Scan for the cell matching the given text and deliver its (X, Y) coordinate at center. 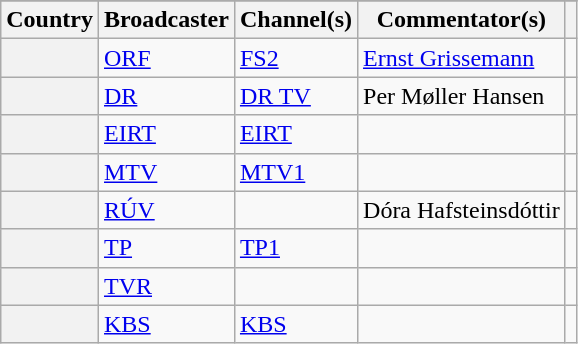
Channel(s) (296, 20)
Per Møller Hansen (462, 96)
DR TV (296, 96)
ORF (166, 58)
RÚV (166, 210)
Country (50, 20)
FS2 (296, 58)
Broadcaster (166, 20)
DR (166, 96)
TVR (166, 286)
MTV1 (296, 172)
Commentator(s) (462, 20)
Ernst Grissemann (462, 58)
TP1 (296, 248)
Dóra Hafsteinsdóttir (462, 210)
TP (166, 248)
MTV (166, 172)
